Search for the cell housing the specified text and yield its (X, Y) center coordinate. 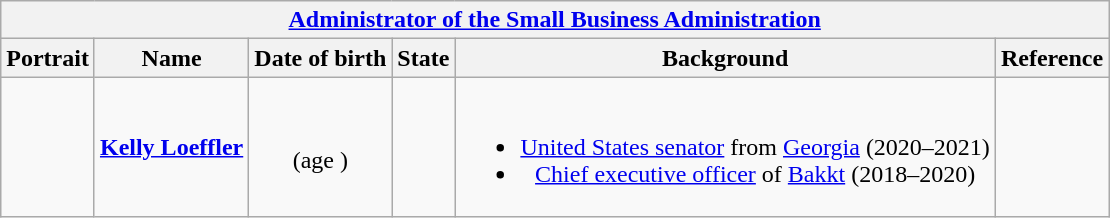
Name (171, 58)
Reference (1052, 58)
Background (726, 58)
United States senator from Georgia (2020–2021)Chief executive officer of Bakkt (2018–2020) (726, 147)
Portrait (48, 58)
Administrator of the Small Business Administration (555, 20)
Date of birth (320, 58)
Kelly Loeffler (171, 147)
(age ) (320, 147)
State (424, 58)
